Pinpoint the cell where the given text exists, returning its [x, y] midpoint coordinate. 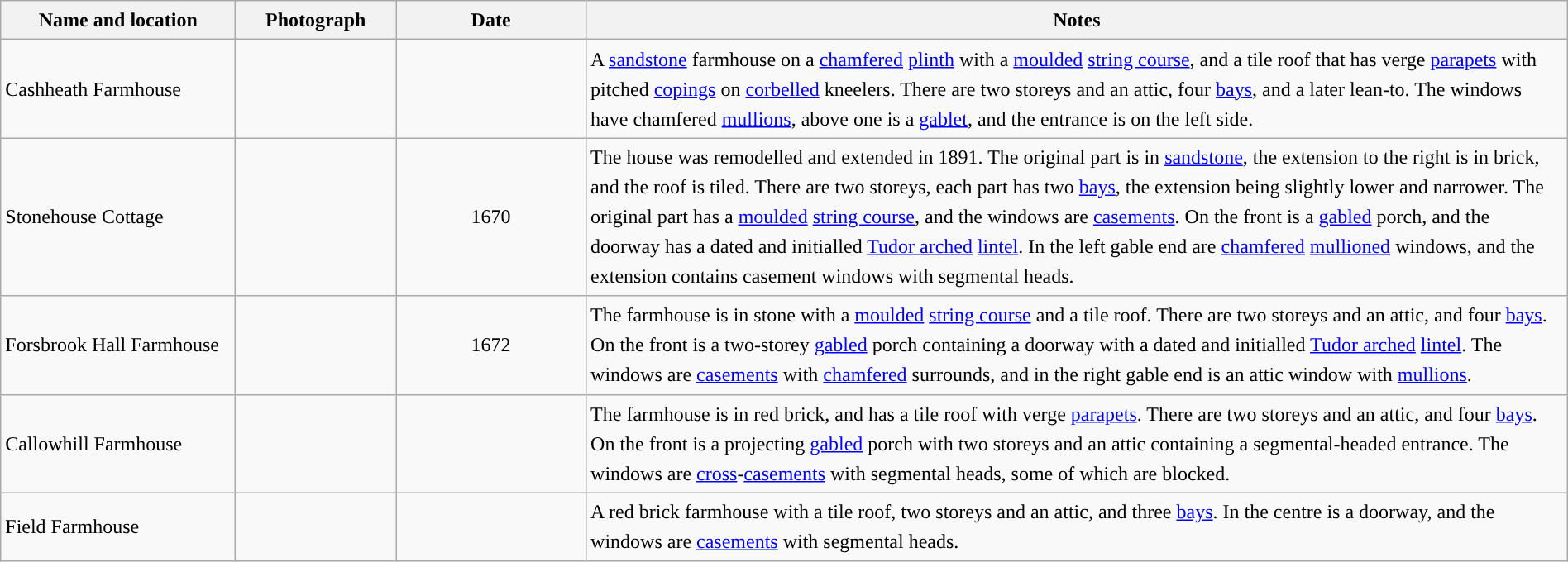
Cashheath Farmhouse [118, 89]
Name and location [118, 20]
Stonehouse Cottage [118, 217]
Date [491, 20]
1670 [491, 217]
Photograph [316, 20]
Field Farmhouse [118, 527]
Callowhill Farmhouse [118, 443]
Forsbrook Hall Farmhouse [118, 345]
1672 [491, 345]
Notes [1077, 20]
